Find where the given text appears and provide that cell's center as [X, Y] coordinate. 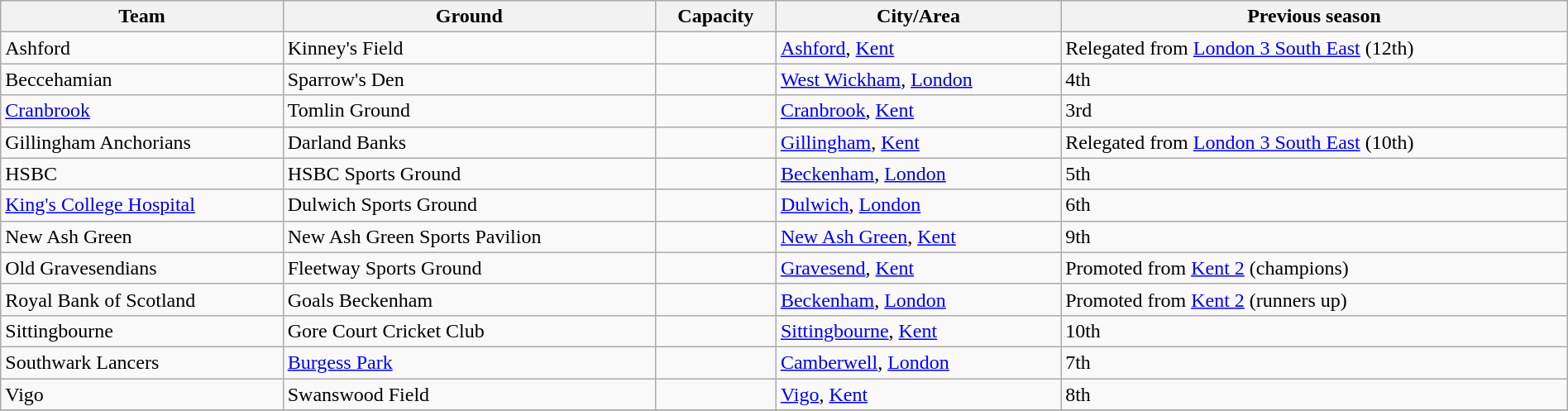
Swanswood Field [469, 394]
6th [1315, 205]
New Ash Green Sports Pavilion [469, 237]
Dulwich Sports Ground [469, 205]
Old Gravesendians [142, 268]
Vigo, Kent [918, 394]
Capacity [715, 17]
Vigo [142, 394]
Royal Bank of Scotland [142, 299]
8th [1315, 394]
Gravesend, Kent [918, 268]
Cranbrook [142, 111]
New Ash Green, Kent [918, 237]
10th [1315, 331]
7th [1315, 362]
Ashford [142, 48]
Sparrow's Den [469, 79]
Tomlin Ground [469, 111]
Fleetway Sports Ground [469, 268]
Ground [469, 17]
Sittingbourne [142, 331]
3rd [1315, 111]
Burgess Park [469, 362]
Darland Banks [469, 142]
Gillingham Anchorians [142, 142]
Team [142, 17]
Southwark Lancers [142, 362]
5th [1315, 174]
Camberwell, London [918, 362]
Dulwich, London [918, 205]
West Wickham, London [918, 79]
HSBC [142, 174]
Sittingbourne, Kent [918, 331]
City/Area [918, 17]
Kinney's Field [469, 48]
Ashford, Kent [918, 48]
New Ash Green [142, 237]
Relegated from London 3 South East (10th) [1315, 142]
Previous season [1315, 17]
4th [1315, 79]
Promoted from Kent 2 (champions) [1315, 268]
Goals Beckenham [469, 299]
Gillingham, Kent [918, 142]
King's College Hospital [142, 205]
Relegated from London 3 South East (12th) [1315, 48]
Promoted from Kent 2 (runners up) [1315, 299]
Beccehamian [142, 79]
Gore Court Cricket Club [469, 331]
Cranbrook, Kent [918, 111]
HSBC Sports Ground [469, 174]
9th [1315, 237]
